Pinpoint the cell where the given text exists, returning its (x, y) midpoint coordinate. 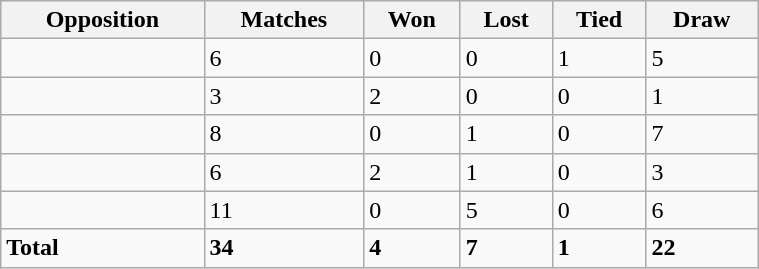
Opposition (102, 20)
22 (702, 248)
Matches (284, 20)
Draw (702, 20)
Tied (599, 20)
4 (412, 248)
Won (412, 20)
34 (284, 248)
Total (102, 248)
11 (284, 210)
Lost (506, 20)
8 (284, 134)
